Scan for the cell matching the given text and deliver its [x, y] coordinate at center. 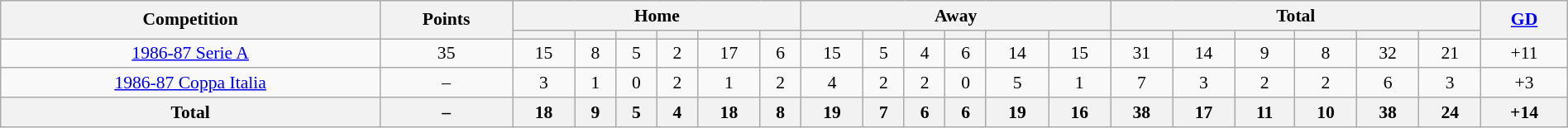
32 [1388, 53]
+14 [1524, 112]
+11 [1524, 53]
Away [956, 16]
1986-87 Serie A [190, 53]
16 [1080, 112]
10 [1325, 112]
11 [1264, 112]
Competition [190, 20]
21 [1451, 53]
1986-87 Coppa Italia [190, 83]
GD [1524, 20]
Home [657, 16]
35 [446, 53]
24 [1451, 112]
Points [446, 20]
31 [1141, 53]
+3 [1524, 83]
